Return (X, Y) of the center of cell containing provided text 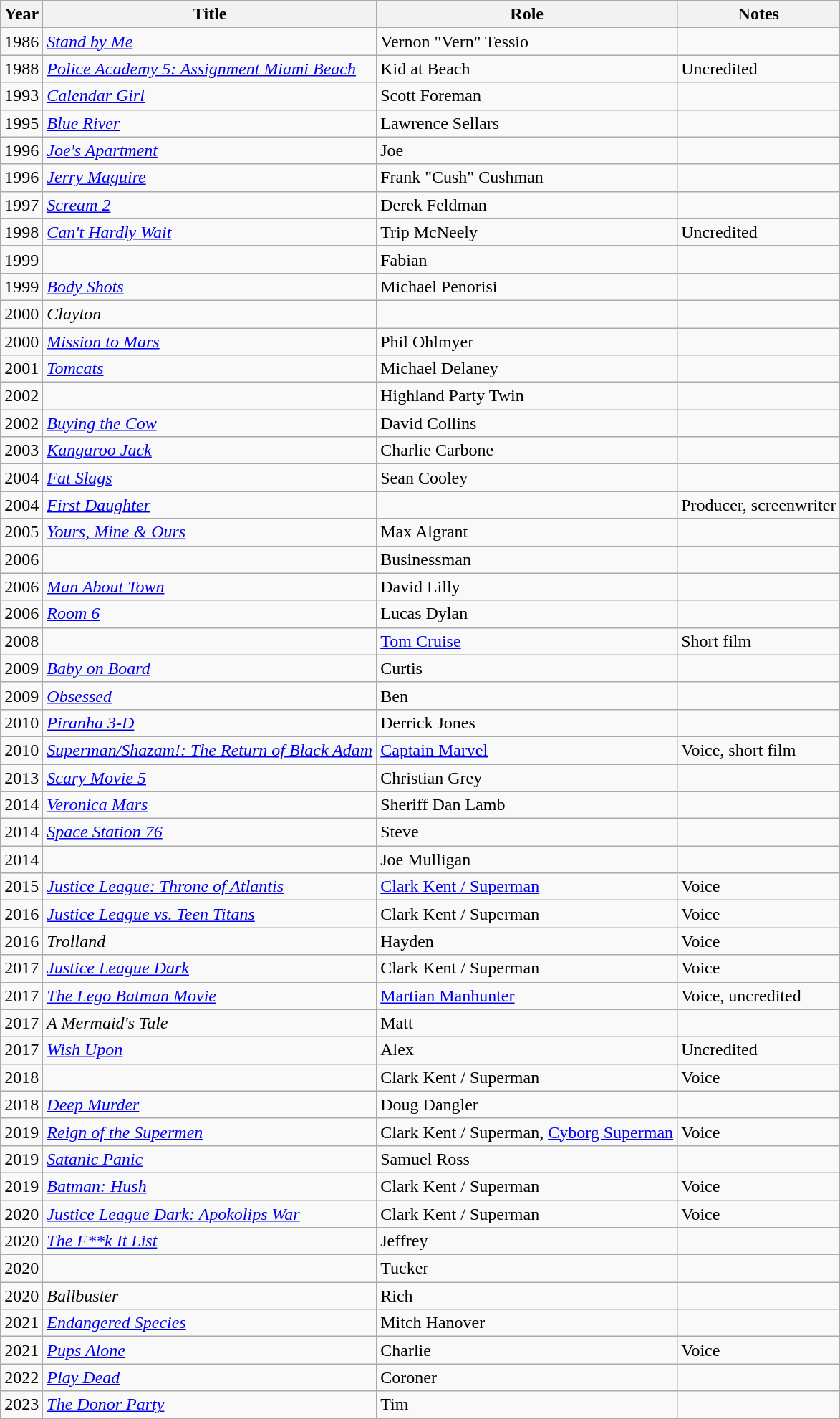
Ben (527, 696)
Highland Party Twin (527, 396)
Baby on Board (210, 668)
Charlie (527, 1350)
Vernon "Vern" Tessio (527, 42)
Tom Cruise (527, 641)
Voice, uncredited (759, 996)
2023 (21, 1405)
2008 (21, 641)
Derek Feldman (527, 205)
Buying the Cow (210, 423)
2015 (21, 887)
Endangered Species (210, 1323)
1998 (21, 232)
Pups Alone (210, 1350)
Scott Foreman (527, 96)
Justice League: Throne of Atlantis (210, 887)
A Mermaid's Tale (210, 1023)
Role (527, 14)
Doug Dangler (527, 1105)
Obsessed (210, 696)
Martian Manhunter (527, 996)
Space Station 76 (210, 832)
Voice, short film (759, 750)
2005 (21, 532)
Sean Cooley (527, 478)
Superman/Shazam!: The Return of Black Adam (210, 750)
Satanic Panic (210, 1159)
Lawrence Sellars (527, 123)
Fat Slags (210, 478)
Reign of the Supermen (210, 1132)
Kid at Beach (527, 69)
Mission to Mars (210, 342)
First Daughter (210, 505)
David Collins (527, 423)
Justice League Dark (210, 968)
Scary Movie 5 (210, 777)
Stand by Me (210, 42)
Justice League vs. Teen Titans (210, 914)
Tim (527, 1405)
Clayton (210, 314)
Max Algrant (527, 532)
Wish Upon (210, 1050)
Businessman (527, 559)
Police Academy 5: Assignment Miami Beach (210, 69)
Derrick Jones (527, 723)
2022 (21, 1377)
Curtis (527, 668)
1986 (21, 42)
The F**k It List (210, 1241)
The Donor Party (210, 1405)
Play Dead (210, 1377)
2013 (21, 777)
Blue River (210, 123)
Joe Mulligan (527, 860)
Clark Kent / Superman, Cyborg Superman (527, 1132)
Scream 2 (210, 205)
Piranha 3-D (210, 723)
Steve (527, 832)
Michael Penorisi (527, 287)
Tucker (527, 1269)
Body Shots (210, 287)
Michael Delaney (527, 369)
Ballbuster (210, 1296)
2001 (21, 369)
Captain Marvel (527, 750)
Christian Grey (527, 777)
Mitch Hanover (527, 1323)
Sheriff Dan Lamb (527, 805)
Justice League Dark: Apokolips War (210, 1214)
Rich (527, 1296)
Tomcats (210, 369)
2003 (21, 451)
Deep Murder (210, 1105)
Can't Hardly Wait (210, 232)
1988 (21, 69)
Joe (527, 150)
Yours, Mine & Ours (210, 532)
Producer, screenwriter (759, 505)
Notes (759, 14)
Jeffrey (527, 1241)
Samuel Ross (527, 1159)
Lucas Dylan (527, 614)
Fabian (527, 259)
Jerry Maguire (210, 178)
Veronica Mars (210, 805)
Trolland (210, 941)
David Lilly (527, 587)
Frank "Cush" Cushman (527, 178)
Title (210, 14)
Man About Town (210, 587)
Coroner (527, 1377)
1995 (21, 123)
Kangaroo Jack (210, 451)
Matt (527, 1023)
Short film (759, 641)
Joe's Apartment (210, 150)
Charlie Carbone (527, 451)
Calendar Girl (210, 96)
The Lego Batman Movie (210, 996)
1993 (21, 96)
Year (21, 14)
Hayden (527, 941)
Phil Ohlmyer (527, 342)
1997 (21, 205)
Alex (527, 1050)
Batman: Hush (210, 1186)
Room 6 (210, 614)
Trip McNeely (527, 232)
